Determine the (x, y) coordinate at the center of the cell enclosing the given text.  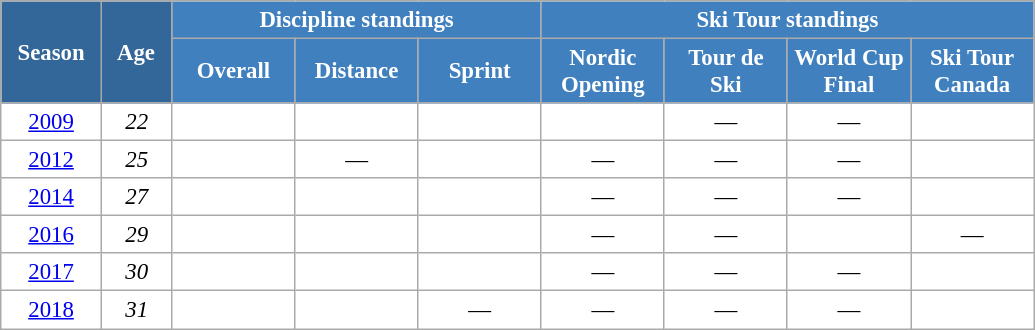
31 (136, 310)
2018 (52, 310)
2017 (52, 273)
World CupFinal (848, 72)
NordicOpening (602, 72)
Overall (234, 72)
27 (136, 197)
Sprint (480, 72)
2009 (52, 122)
29 (136, 235)
2012 (52, 160)
22 (136, 122)
Distance (356, 72)
25 (136, 160)
Tour deSki (726, 72)
Age (136, 52)
Ski Tour standings (787, 20)
Season (52, 52)
30 (136, 273)
2016 (52, 235)
Ski TourCanada (972, 72)
2014 (52, 197)
Discipline standings (356, 20)
